Pinpoint the cell where the given text exists, returning its [x, y] midpoint coordinate. 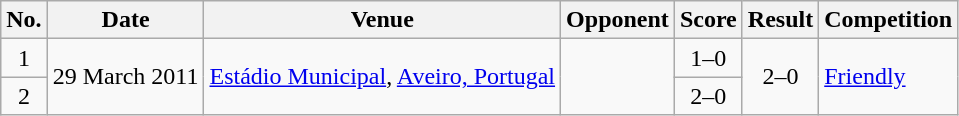
1 [24, 58]
No. [24, 20]
Date [126, 20]
Estádio Municipal, Aveiro, Portugal [382, 77]
Score [708, 20]
Result [780, 20]
Opponent [618, 20]
2 [24, 96]
Friendly [888, 77]
1–0 [708, 58]
29 March 2011 [126, 77]
Venue [382, 20]
Competition [888, 20]
